Identify which cell holds the provided text, then report its (X, Y) central coordinate. 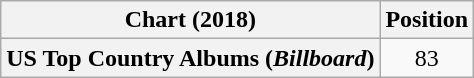
Chart (2018) (190, 20)
83 (427, 58)
US Top Country Albums (Billboard) (190, 58)
Position (427, 20)
